Locate the cell with the specified text and output its (x, y) center coordinate. 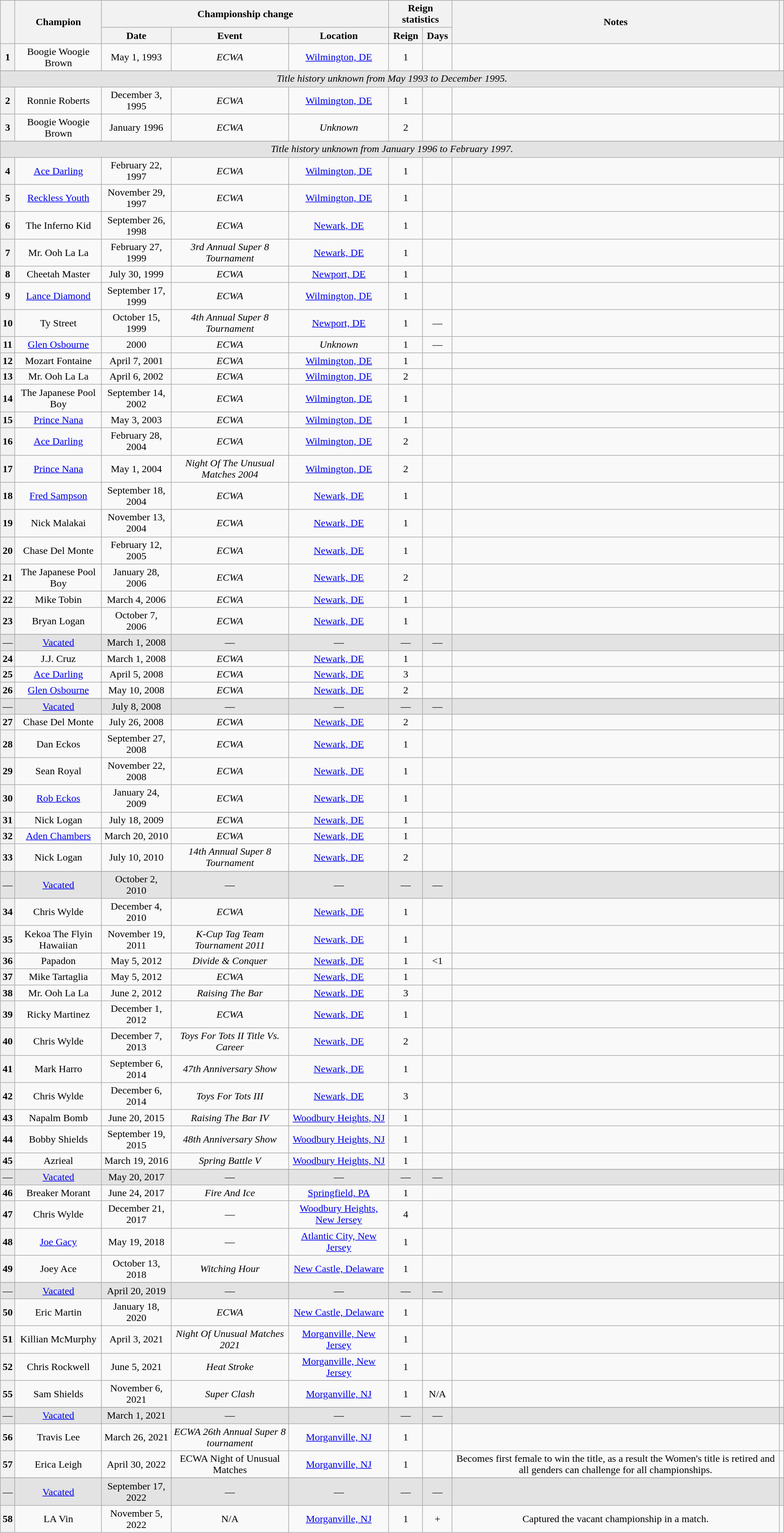
September 17, 1999 (137, 296)
November 29, 1997 (137, 198)
July 10, 2010 (137, 857)
Aden Chambers (59, 836)
Erica Leigh (59, 1465)
February 28, 2004 (137, 442)
14th Annual Super 8 Tournament (230, 857)
Captured the vacant championship in a match. (616, 1519)
Raising The Bar (230, 993)
January 18, 2020 (137, 1312)
March 4, 2006 (137, 599)
September 19, 2015 (137, 1140)
Event (230, 36)
May 1, 1993 (137, 57)
July 26, 2008 (137, 722)
September 6, 2014 (137, 1069)
10 (8, 323)
January 24, 2009 (137, 799)
ECWA Night of Unusual Matches (230, 1465)
15 (8, 420)
June 20, 2015 (137, 1118)
Springfield, PA (338, 1193)
Toys For Tots III (230, 1096)
Raising The Bar IV (230, 1118)
37 (8, 977)
43 (8, 1118)
14 (8, 398)
October 13, 2018 (137, 1269)
May 19, 2018 (137, 1242)
May 3, 2003 (137, 420)
19 (8, 523)
J.J. Cruz (59, 658)
November 13, 2004 (137, 523)
September 18, 2004 (137, 496)
7 (8, 252)
32 (8, 836)
49 (8, 1269)
Heat Stroke (230, 1367)
52 (8, 1367)
4th Annual Super 8 Tournament (230, 323)
September 14, 2002 (137, 398)
February 22, 1997 (137, 171)
December 7, 2013 (137, 1042)
39 (8, 1015)
March 26, 2021 (137, 1437)
Becomes first female to win the title, as a result the Women's title is retired and all genders can challenge for all championships. (616, 1465)
Reign statistics (420, 14)
Spring Battle V (230, 1161)
Ronnie Roberts (59, 101)
May 20, 2017 (137, 1177)
Azrieal (59, 1161)
Bobby Shields (59, 1140)
12 (8, 361)
Cheetah Master (59, 274)
December 21, 2017 (137, 1214)
October 15, 1999 (137, 323)
31 (8, 820)
December 3, 1995 (137, 101)
Joey Ace (59, 1269)
The Inferno Kid (59, 225)
3rd Annual Super 8 Tournament (230, 252)
58 (8, 1519)
28 (8, 744)
Notes (616, 22)
November 6, 2021 (137, 1394)
April 3, 2021 (137, 1339)
April 20, 2019 (137, 1290)
45 (8, 1161)
Reign (405, 36)
Mike Tartaglia (59, 977)
Mozart Fontaine (59, 361)
June 2, 2012 (137, 993)
21 (8, 577)
Championship change (245, 14)
Mark Harro (59, 1069)
Location (338, 36)
Dan Eckos (59, 744)
38 (8, 993)
July 18, 2009 (137, 820)
Title history unknown from January 1996 to February 1997. (392, 149)
Super Clash (230, 1394)
Atlantic City, New Jersey (338, 1242)
Champion (59, 22)
Chris Rockwell (59, 1367)
October 7, 2006 (137, 621)
41 (8, 1069)
47 (8, 1214)
Breaker Morant (59, 1193)
December 4, 2010 (137, 912)
42 (8, 1096)
January 1996 (137, 127)
September 26, 1998 (137, 225)
January 28, 2006 (137, 577)
Travis Lee (59, 1437)
December 6, 2014 (137, 1096)
25 (8, 675)
November 19, 2011 (137, 939)
6 (8, 225)
Nick Malakai (59, 523)
Killian McMurphy (59, 1339)
40 (8, 1042)
Days (437, 36)
Mike Tobin (59, 599)
February 27, 1999 (137, 252)
17 (8, 468)
July 30, 1999 (137, 274)
8 (8, 274)
35 (8, 939)
April 5, 2008 (137, 675)
Date (137, 36)
48 (8, 1242)
April 6, 2002 (137, 377)
March 19, 2016 (137, 1161)
Fire And Ice (230, 1193)
44 (8, 1140)
ECWA 26th Annual Super 8 tournament (230, 1437)
Eric Martin (59, 1312)
16 (8, 442)
20 (8, 551)
Ricky Martinez (59, 1015)
26 (8, 690)
November 22, 2008 (137, 771)
Kekoa The Flyin Hawaiian (59, 939)
March 1, 2021 (137, 1416)
May 10, 2008 (137, 690)
K-Cup Tag Team Tournament 2011 (230, 939)
Witching Hour (230, 1269)
July 8, 2008 (137, 706)
Joe Gacy (59, 1242)
18 (8, 496)
Ty Street (59, 323)
Fred Sampson (59, 496)
48th Anniversary Show (230, 1140)
2000 (137, 345)
Divide & Conquer (230, 961)
Bryan Logan (59, 621)
Papadon (59, 961)
December 1, 2012 (137, 1015)
Sean Royal (59, 771)
30 (8, 799)
Toys For Tots II Title Vs. Career (230, 1042)
33 (8, 857)
24 (8, 658)
September 27, 2008 (137, 744)
34 (8, 912)
September 17, 2022 (137, 1492)
March 20, 2010 (137, 836)
Reckless Youth (59, 198)
November 5, 2022 (137, 1519)
+ (437, 1519)
13 (8, 377)
47th Anniversary Show (230, 1069)
29 (8, 771)
Night Of Unusual Matches 2021 (230, 1339)
April 30, 2022 (137, 1465)
46 (8, 1193)
51 (8, 1339)
55 (8, 1394)
LA Vin (59, 1519)
23 (8, 621)
June 24, 2017 (137, 1193)
February 12, 2005 (137, 551)
April 7, 2001 (137, 361)
Lance Diamond (59, 296)
56 (8, 1437)
11 (8, 345)
36 (8, 961)
9 (8, 296)
June 5, 2021 (137, 1367)
50 (8, 1312)
May 1, 2004 (137, 468)
27 (8, 722)
22 (8, 599)
Woodbury Heights, New Jersey (338, 1214)
5 (8, 198)
October 2, 2010 (137, 885)
Sam Shields (59, 1394)
Title history unknown from May 1993 to December 1995. (392, 79)
Napalm Bomb (59, 1118)
Night Of The Unusual Matches 2004 (230, 468)
<1 (437, 961)
Rob Eckos (59, 799)
57 (8, 1465)
